Return (x, y) of the center of cell containing provided text 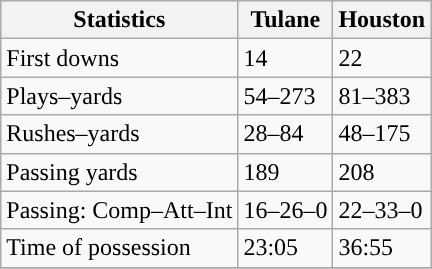
Passing yards (120, 172)
14 (286, 58)
Statistics (120, 20)
22 (382, 58)
First downs (120, 58)
189 (286, 172)
36:55 (382, 248)
Plays–yards (120, 96)
208 (382, 172)
23:05 (286, 248)
Time of possession (120, 248)
16–26–0 (286, 210)
48–175 (382, 134)
Houston (382, 20)
Rushes–yards (120, 134)
Tulane (286, 20)
54–273 (286, 96)
81–383 (382, 96)
Passing: Comp–Att–Int (120, 210)
22–33–0 (382, 210)
28–84 (286, 134)
